Locate the cell with the specified text and output its (X, Y) center coordinate. 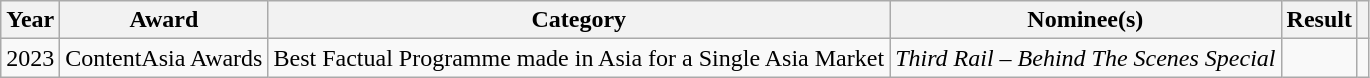
Year (30, 20)
Category (579, 20)
Award (164, 20)
2023 (30, 58)
ContentAsia Awards (164, 58)
Nominee(s) (1086, 20)
Result (1319, 20)
Best Factual Programme made in Asia for a Single Asia Market (579, 58)
Third Rail – Behind The Scenes Special (1086, 58)
